Pinpoint the cell where the given text exists, returning its (x, y) midpoint coordinate. 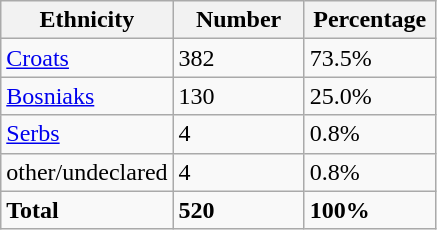
Bosniaks (87, 96)
520 (238, 210)
Serbs (87, 134)
382 (238, 58)
Ethnicity (87, 20)
other/undeclared (87, 172)
100% (370, 210)
Croats (87, 58)
Number (238, 20)
25.0% (370, 96)
130 (238, 96)
Percentage (370, 20)
Total (87, 210)
73.5% (370, 58)
